Capture the cell that displays the provided text and extract its [X, Y] central coordinate. 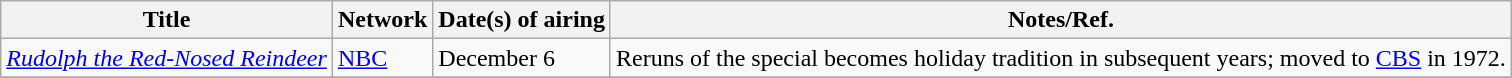
Network [382, 20]
Reruns of the special becomes holiday tradition in subsequent years; moved to CBS in 1972. [1060, 58]
Title [167, 20]
Notes/Ref. [1060, 20]
NBC [382, 58]
Date(s) of airing [522, 20]
Rudolph the Red-Nosed Reindeer [167, 58]
December 6 [522, 58]
